Find where the given text appears and provide that cell's center as (X, Y) coordinate. 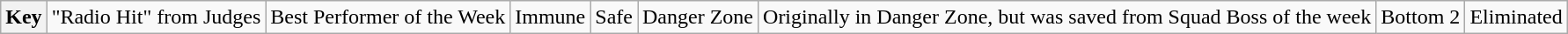
Originally in Danger Zone, but was saved from Squad Boss of the week (1067, 17)
Bottom 2 (1420, 17)
Best Performer of the Week (388, 17)
Eliminated (1516, 17)
Key (24, 17)
Danger Zone (697, 17)
"Radio Hit" from Judges (157, 17)
Immune (551, 17)
Safe (614, 17)
